Return (x, y) of the center of cell containing provided text 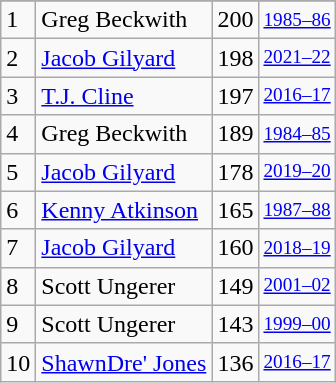
1985–86 (297, 20)
136 (236, 362)
178 (236, 172)
2 (18, 58)
9 (18, 324)
4 (18, 134)
1984–85 (297, 134)
1999–00 (297, 324)
5 (18, 172)
3 (18, 96)
1 (18, 20)
200 (236, 20)
160 (236, 248)
2018–19 (297, 248)
197 (236, 96)
T.J. Cline (124, 96)
2021–22 (297, 58)
165 (236, 210)
6 (18, 210)
1987–88 (297, 210)
2019–20 (297, 172)
2001–02 (297, 286)
7 (18, 248)
198 (236, 58)
8 (18, 286)
ShawnDre' Jones (124, 362)
Kenny Atkinson (124, 210)
149 (236, 286)
10 (18, 362)
143 (236, 324)
189 (236, 134)
